Capture the cell that displays the provided text and extract its (X, Y) central coordinate. 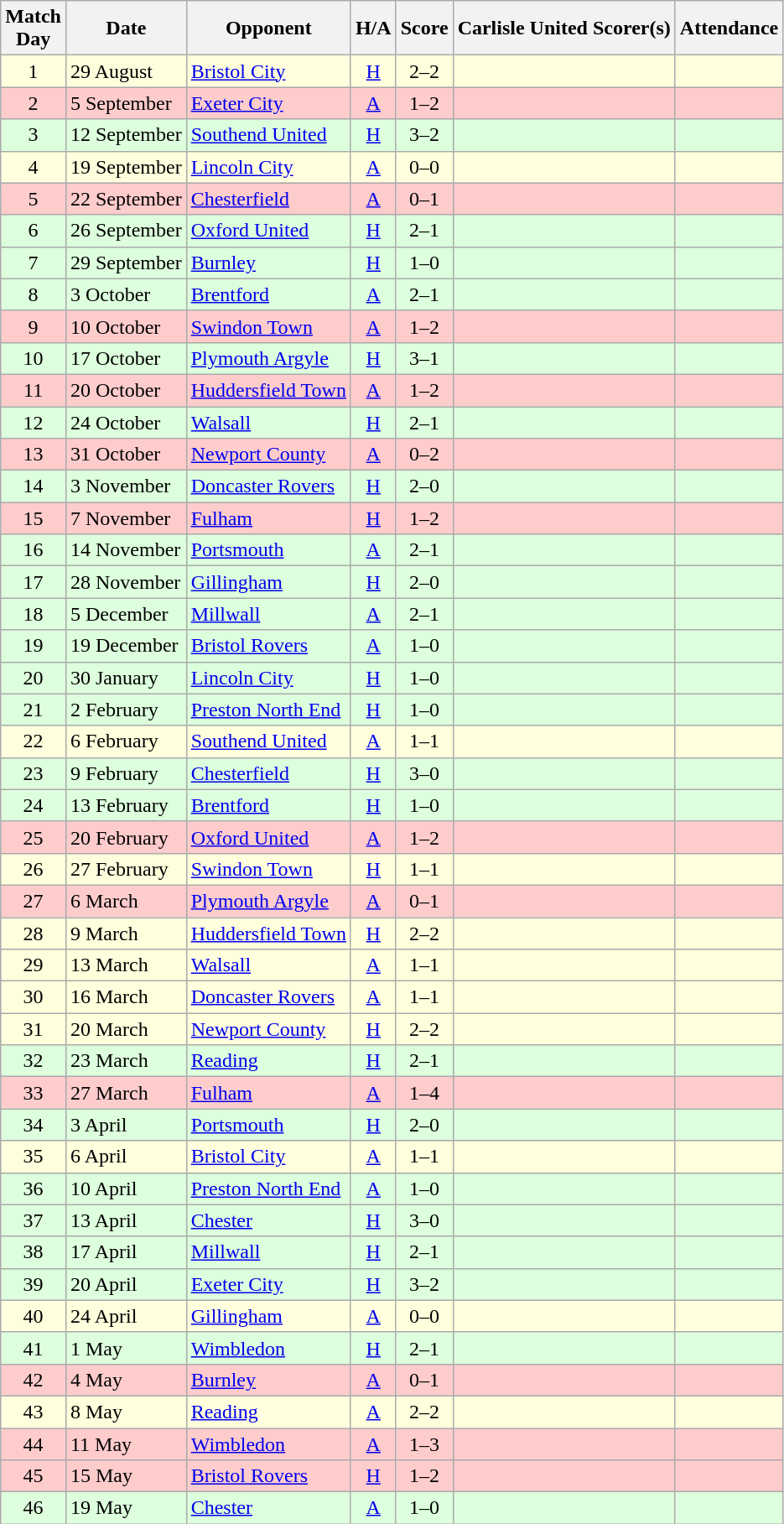
6 (34, 231)
3 April (126, 1125)
29 August (126, 71)
34 (34, 1125)
Attendance (729, 29)
Date (126, 29)
38 (34, 1252)
10 April (126, 1189)
11 (34, 390)
30 January (126, 678)
16 (34, 550)
21 (34, 710)
32 (34, 1061)
16 March (126, 997)
5 September (126, 103)
46 (34, 1508)
39 (34, 1284)
Match Day (34, 29)
1 May (126, 1348)
24 October (126, 422)
28 (34, 934)
41 (34, 1348)
25 (34, 837)
18 (34, 614)
20 March (126, 1029)
27 February (126, 869)
0–2 (424, 455)
43 (34, 1412)
20 February (126, 837)
19 (34, 646)
17 (34, 582)
44 (34, 1443)
35 (34, 1157)
13 February (126, 805)
4 (34, 167)
15 May (126, 1476)
Score (424, 29)
42 (34, 1380)
24 April (126, 1316)
7 (34, 263)
3 October (126, 294)
14 November (126, 550)
H/A (373, 29)
Opponent (268, 29)
36 (34, 1189)
19 December (126, 646)
37 (34, 1220)
12 (34, 422)
22 (34, 741)
12 September (126, 135)
9 March (126, 934)
7 November (126, 518)
6 March (126, 901)
45 (34, 1476)
3 (34, 135)
5 December (126, 614)
8 May (126, 1412)
29 September (126, 263)
20 October (126, 390)
19 September (126, 167)
10 (34, 358)
22 September (126, 199)
17 October (126, 358)
20 April (126, 1284)
13 (34, 455)
26 September (126, 231)
20 (34, 678)
Carlisle United Scorer(s) (563, 29)
24 (34, 805)
4 May (126, 1380)
30 (34, 997)
14 (34, 486)
29 (34, 965)
2 February (126, 710)
26 (34, 869)
3 November (126, 486)
27 (34, 901)
6 February (126, 741)
13 April (126, 1220)
17 April (126, 1252)
28 November (126, 582)
13 March (126, 965)
10 October (126, 326)
9 (34, 326)
15 (34, 518)
27 March (126, 1093)
11 May (126, 1443)
8 (34, 294)
6 April (126, 1157)
2 (34, 103)
19 May (126, 1508)
9 February (126, 773)
23 March (126, 1061)
31 (34, 1029)
1–4 (424, 1093)
5 (34, 199)
33 (34, 1093)
3–1 (424, 358)
23 (34, 773)
40 (34, 1316)
1–3 (424, 1443)
31 October (126, 455)
1 (34, 71)
